From the cell containing the given text, extract its center point as [x, y] coordinate. 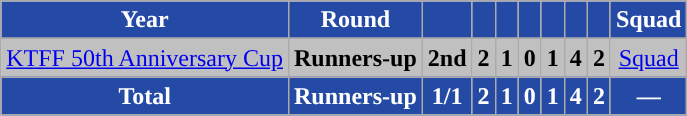
Round [355, 20]
2nd [447, 58]
— [648, 96]
KTFF 50th Anniversary Cup [145, 58]
1/1 [447, 96]
Year [145, 20]
Total [145, 96]
